Return (x, y) of the center of cell containing provided text 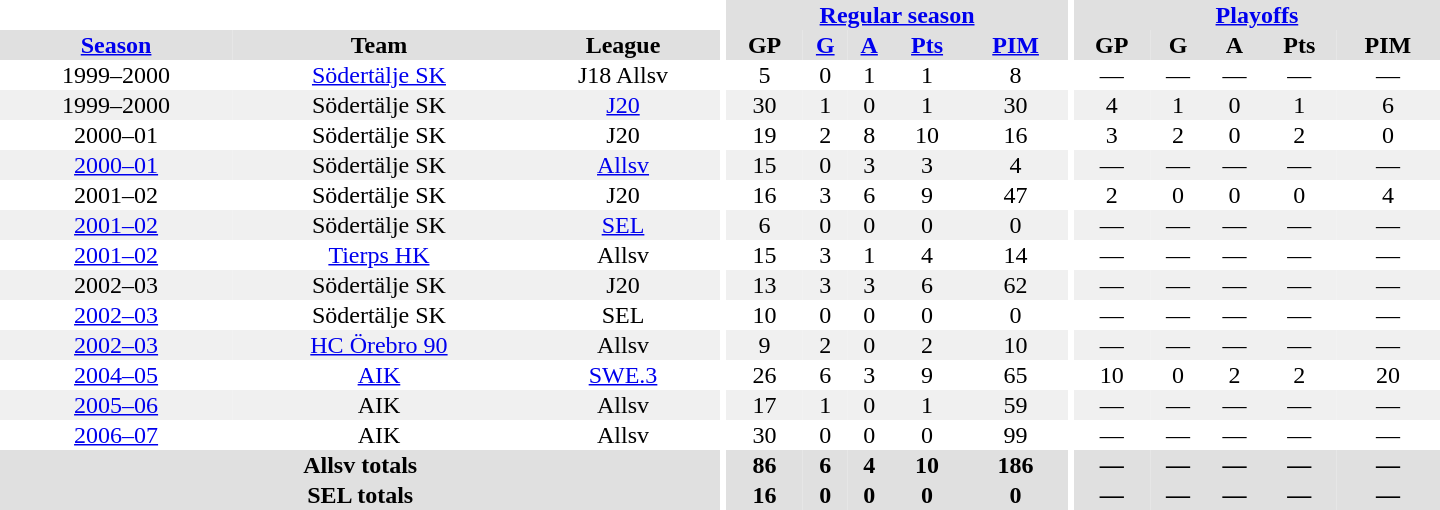
14 (1016, 255)
Season (116, 45)
Tierps HK (379, 255)
Playoffs (1257, 15)
86 (765, 465)
26 (765, 375)
65 (1016, 375)
Team (379, 45)
2006–07 (116, 435)
19 (765, 135)
99 (1016, 435)
47 (1016, 195)
HC Örebro 90 (379, 345)
J18 Allsv (624, 75)
17 (765, 405)
20 (1388, 375)
2004–05 (116, 375)
League (624, 45)
62 (1016, 285)
186 (1016, 465)
Regular season (898, 15)
2005–06 (116, 405)
13 (765, 285)
59 (1016, 405)
5 (765, 75)
SWE.3 (624, 375)
SEL totals (360, 495)
Allsv totals (360, 465)
